Output the [X, Y] coordinate of the center of the cell containing the given text.  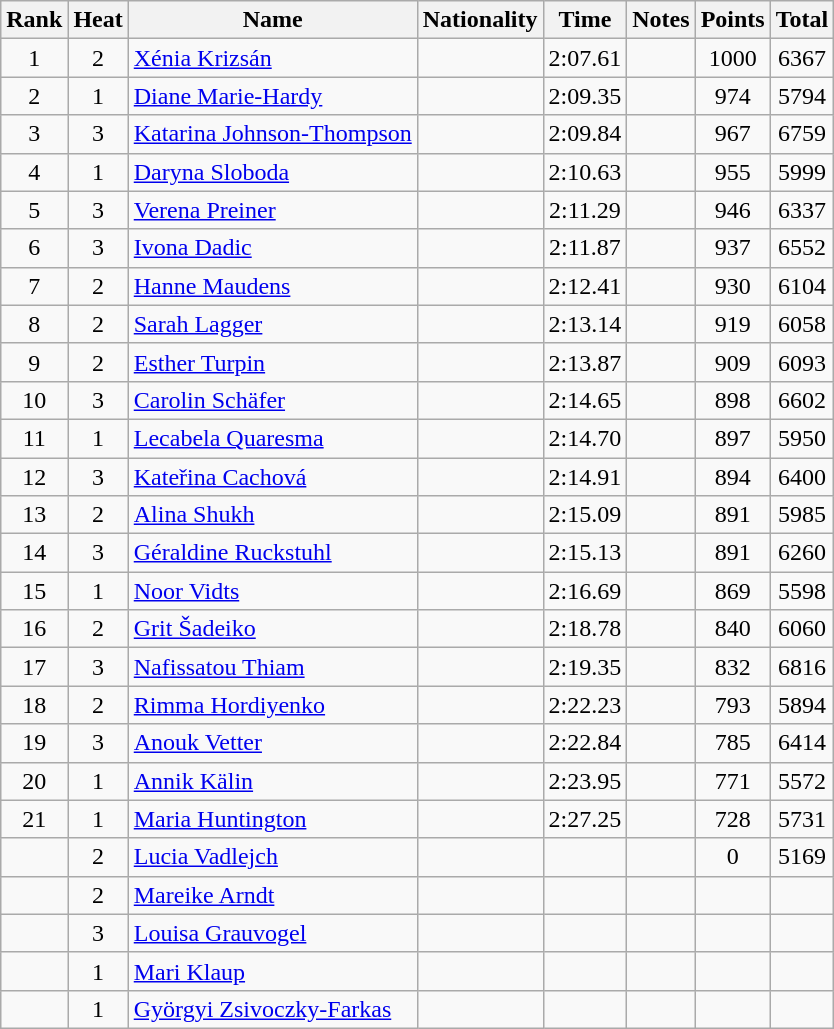
6759 [802, 134]
16 [34, 629]
898 [732, 400]
2:16.69 [585, 591]
0 [732, 857]
6337 [802, 210]
2:15.13 [585, 553]
2:14.91 [585, 477]
Katarina Johnson-Thompson [272, 134]
Rimma Hordiyenko [272, 705]
19 [34, 743]
Noor Vidts [272, 591]
2:22.23 [585, 705]
Name [272, 20]
Louisa Grauvogel [272, 933]
Mareike Arndt [272, 895]
2:13.87 [585, 362]
12 [34, 477]
Nationality [480, 20]
897 [732, 438]
2:23.95 [585, 781]
967 [732, 134]
13 [34, 515]
5572 [802, 781]
Sarah Lagger [272, 324]
919 [732, 324]
17 [34, 667]
4 [34, 172]
6816 [802, 667]
771 [732, 781]
5950 [802, 438]
937 [732, 248]
1000 [732, 58]
Lecabela Quaresma [272, 438]
6 [34, 248]
10 [34, 400]
6367 [802, 58]
2:11.87 [585, 248]
Rank [34, 20]
728 [732, 819]
Nafissatou Thiam [272, 667]
5999 [802, 172]
Maria Huntington [272, 819]
7 [34, 286]
20 [34, 781]
840 [732, 629]
2:19.35 [585, 667]
Esther Turpin [272, 362]
869 [732, 591]
2:11.29 [585, 210]
Total [802, 20]
6260 [802, 553]
5731 [802, 819]
Heat [98, 20]
9 [34, 362]
Verena Preiner [272, 210]
Time [585, 20]
2:10.63 [585, 172]
Mari Klaup [272, 971]
Grit Šadeiko [272, 629]
2:22.84 [585, 743]
5894 [802, 705]
930 [732, 286]
6552 [802, 248]
2:09.35 [585, 96]
Daryna Sloboda [272, 172]
Alina Shukh [272, 515]
6602 [802, 400]
2:18.78 [585, 629]
2:15.09 [585, 515]
11 [34, 438]
946 [732, 210]
Ivona Dadic [272, 248]
2:27.25 [585, 819]
5794 [802, 96]
18 [34, 705]
894 [732, 477]
5598 [802, 591]
21 [34, 819]
6414 [802, 743]
Hanne Maudens [272, 286]
6058 [802, 324]
5 [34, 210]
974 [732, 96]
6060 [802, 629]
15 [34, 591]
785 [732, 743]
955 [732, 172]
14 [34, 553]
5169 [802, 857]
Lucia Vadlejch [272, 857]
909 [732, 362]
Anouk Vetter [272, 743]
Géraldine Ruckstuhl [272, 553]
5985 [802, 515]
Kateřina Cachová [272, 477]
6093 [802, 362]
Diane Marie-Hardy [272, 96]
832 [732, 667]
8 [34, 324]
2:14.70 [585, 438]
2:14.65 [585, 400]
2:12.41 [585, 286]
Notes [661, 20]
793 [732, 705]
2:07.61 [585, 58]
6400 [802, 477]
2:13.14 [585, 324]
6104 [802, 286]
Györgyi Zsivoczky-Farkas [272, 1009]
Xénia Krizsán [272, 58]
Points [732, 20]
2:09.84 [585, 134]
Annik Kälin [272, 781]
Carolin Schäfer [272, 400]
